Capture the cell that displays the provided text and extract its (x, y) central coordinate. 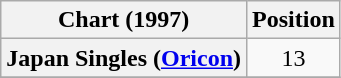
13 (294, 58)
Position (294, 20)
Japan Singles (Oricon) (124, 58)
Chart (1997) (124, 20)
